For the text-containing cell, return its midpoint in [x, y] coordinate format. 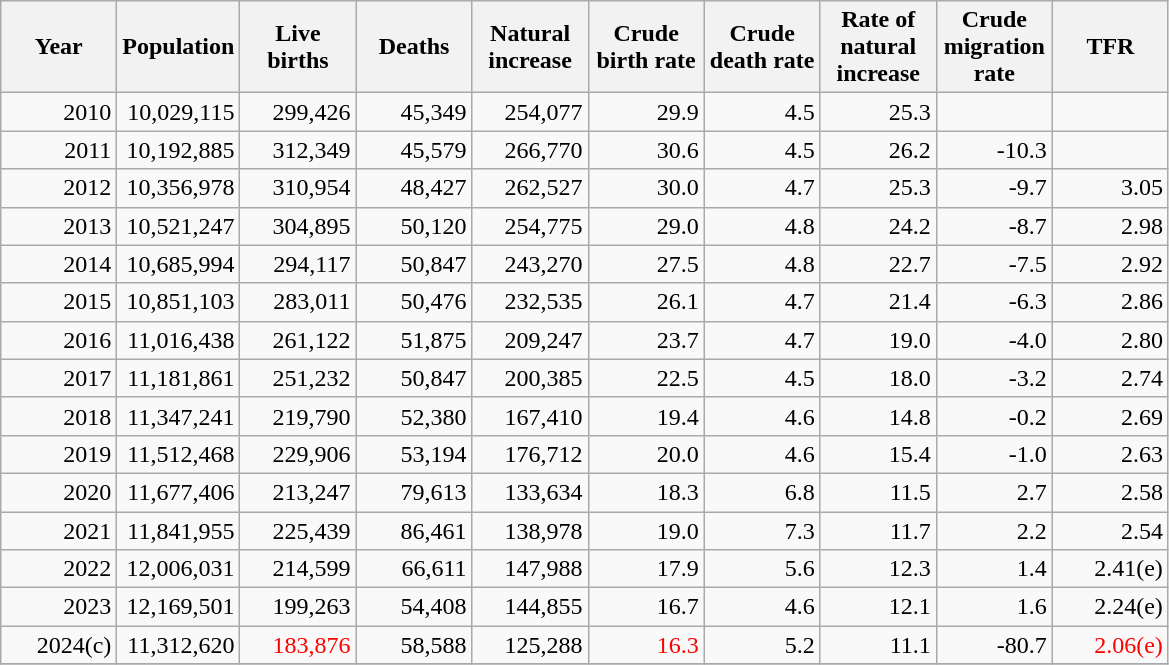
2021 [59, 531]
2022 [59, 569]
22.7 [878, 264]
2.80 [1110, 340]
19.4 [646, 416]
Deaths [414, 47]
11,312,620 [178, 645]
147,988 [530, 569]
243,270 [530, 264]
27.5 [646, 264]
Population [178, 47]
29.9 [646, 112]
45,579 [414, 150]
11,347,241 [178, 416]
266,770 [530, 150]
125,288 [530, 645]
219,790 [298, 416]
11,016,438 [178, 340]
58,588 [414, 645]
53,194 [414, 454]
TFR [1110, 47]
-7.5 [994, 264]
11,181,861 [178, 378]
16.7 [646, 607]
304,895 [298, 226]
-4.0 [994, 340]
229,906 [298, 454]
-0.2 [994, 416]
2014 [59, 264]
2020 [59, 492]
10,521,247 [178, 226]
11,677,406 [178, 492]
261,122 [298, 340]
51,875 [414, 340]
11,841,955 [178, 531]
21.4 [878, 302]
52,380 [414, 416]
2.92 [1110, 264]
10,356,978 [178, 188]
7.3 [762, 531]
-8.7 [994, 226]
2.41(e) [1110, 569]
167,410 [530, 416]
14.8 [878, 416]
16.3 [646, 645]
2010 [59, 112]
3.05 [1110, 188]
-9.7 [994, 188]
20.0 [646, 454]
2019 [59, 454]
144,855 [530, 607]
6.8 [762, 492]
12,006,031 [178, 569]
200,385 [530, 378]
176,712 [530, 454]
254,775 [530, 226]
26.2 [878, 150]
Natural increase [530, 47]
Rate of natural increase [878, 47]
10,029,115 [178, 112]
79,613 [414, 492]
23.7 [646, 340]
12.3 [878, 569]
50,120 [414, 226]
138,978 [530, 531]
2023 [59, 607]
26.1 [646, 302]
54,408 [414, 607]
214,599 [298, 569]
17.9 [646, 569]
12,169,501 [178, 607]
Live births [298, 47]
5.6 [762, 569]
133,634 [530, 492]
232,535 [530, 302]
2.06(e) [1110, 645]
225,439 [298, 531]
2012 [59, 188]
Crude migration rate [994, 47]
2.69 [1110, 416]
2.63 [1110, 454]
24.2 [878, 226]
2.2 [994, 531]
Crude birth rate [646, 47]
11.7 [878, 531]
29.0 [646, 226]
2.54 [1110, 531]
2016 [59, 340]
12.1 [878, 607]
251,232 [298, 378]
2.86 [1110, 302]
209,247 [530, 340]
-10.3 [994, 150]
2.7 [994, 492]
11.1 [878, 645]
2.24(e) [1110, 607]
-3.2 [994, 378]
2018 [59, 416]
10,851,103 [178, 302]
254,077 [530, 112]
283,011 [298, 302]
2017 [59, 378]
262,527 [530, 188]
2013 [59, 226]
10,192,885 [178, 150]
10,685,994 [178, 264]
213,247 [298, 492]
48,427 [414, 188]
18.3 [646, 492]
1.6 [994, 607]
2.58 [1110, 492]
-6.3 [994, 302]
199,263 [298, 607]
2015 [59, 302]
2011 [59, 150]
2024(c) [59, 645]
30.6 [646, 150]
30.0 [646, 188]
45,349 [414, 112]
-80.7 [994, 645]
11.5 [878, 492]
Crude death rate [762, 47]
22.5 [646, 378]
11,512,468 [178, 454]
50,476 [414, 302]
2.98 [1110, 226]
312,349 [298, 150]
15.4 [878, 454]
1.4 [994, 569]
66,611 [414, 569]
18.0 [878, 378]
Year [59, 47]
2.74 [1110, 378]
299,426 [298, 112]
294,117 [298, 264]
86,461 [414, 531]
310,954 [298, 188]
-1.0 [994, 454]
5.2 [762, 645]
183,876 [298, 645]
